Return the (X, Y) coordinate for the center point of the cell that contains the specified text.  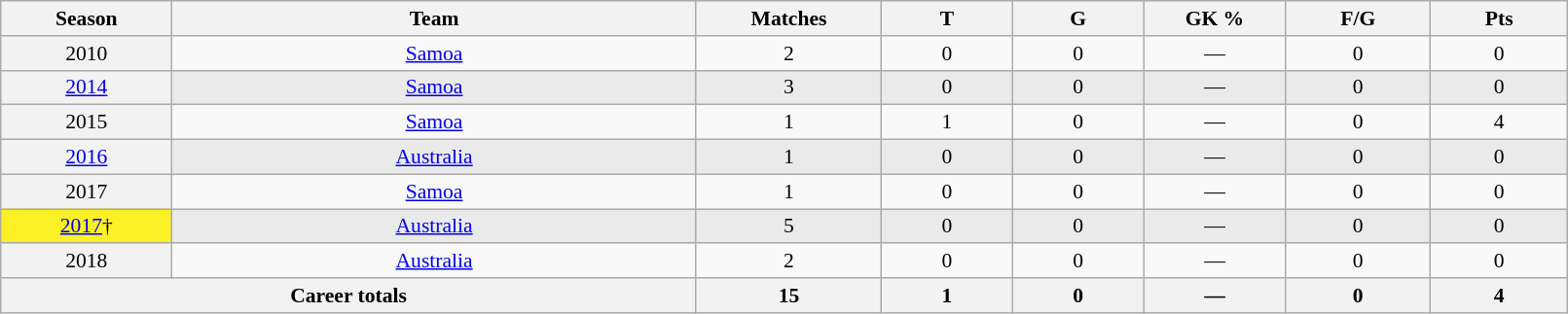
2010 (87, 53)
G (1078, 18)
2017† (87, 227)
2014 (87, 87)
15 (788, 296)
5 (788, 227)
GK % (1215, 18)
Matches (788, 18)
T (948, 18)
F/G (1358, 18)
Career totals (348, 296)
Pts (1499, 18)
2018 (87, 262)
Season (87, 18)
Team (434, 18)
2017 (87, 192)
2015 (87, 122)
3 (788, 87)
2016 (87, 157)
